Find where the given text appears and provide that cell's center as [X, Y] coordinate. 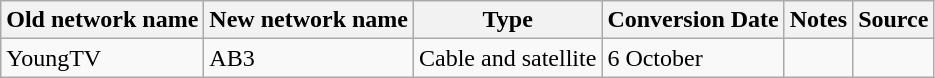
Cable and satellite [508, 58]
Old network name [102, 20]
New network name [309, 20]
6 October [693, 58]
AB3 [309, 58]
Source [894, 20]
Conversion Date [693, 20]
Notes [818, 20]
YoungTV [102, 58]
Type [508, 20]
